Locate the cell with the specified text and output its [X, Y] center coordinate. 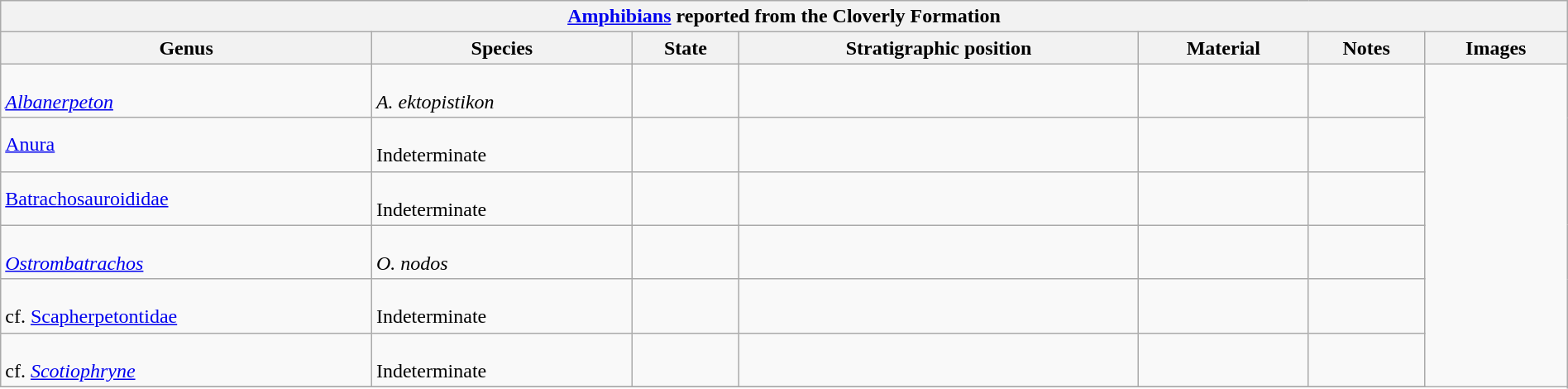
Genus [187, 48]
Albanerpeton [187, 91]
Stratigraphic position [938, 48]
Batrachosauroididae [187, 199]
cf. Scotiophryne [187, 359]
O. nodos [501, 252]
Notes [1366, 48]
Images [1495, 48]
Amphibians reported from the Cloverly Formation [784, 17]
Ostrombatrachos [187, 252]
Material [1224, 48]
cf. Scapherpetontidae [187, 306]
Species [501, 48]
Anura [187, 144]
A. ektopistikon [501, 91]
State [685, 48]
